Return the (X, Y) coordinate for the center point of the cell that contains the specified text.  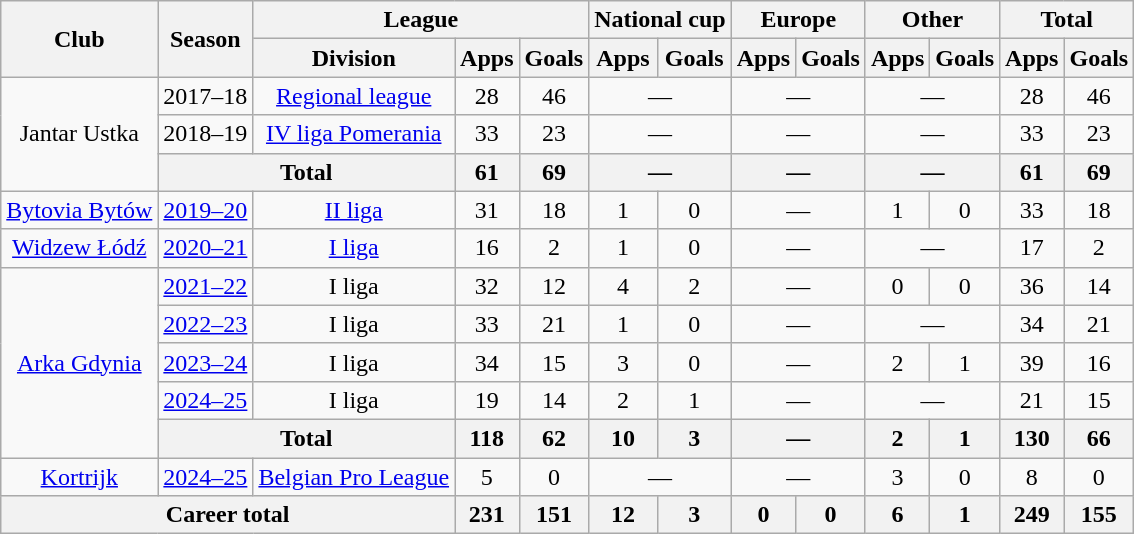
Arka Gdynia (80, 362)
Bytovia Bytów (80, 210)
118 (487, 438)
National cup (660, 20)
36 (1032, 286)
Europe (798, 20)
151 (554, 515)
Club (80, 39)
19 (487, 400)
2020–21 (206, 248)
31 (487, 210)
4 (623, 286)
2017–18 (206, 96)
66 (1099, 438)
130 (1032, 438)
League (421, 20)
Regional league (354, 96)
2021–22 (206, 286)
Kortrijk (80, 477)
6 (897, 515)
62 (554, 438)
Season (206, 39)
2018–19 (206, 134)
39 (1032, 362)
2023–24 (206, 362)
249 (1032, 515)
2019–20 (206, 210)
8 (1032, 477)
Belgian Pro League (354, 477)
10 (623, 438)
Widzew Łódź (80, 248)
Jantar Ustka (80, 134)
Career total (228, 515)
II liga (354, 210)
Division (354, 58)
32 (487, 286)
5 (487, 477)
2022–23 (206, 324)
155 (1099, 515)
17 (1032, 248)
231 (487, 515)
Other (932, 20)
IV liga Pomerania (354, 134)
